Return (X, Y) of the center of cell containing provided text 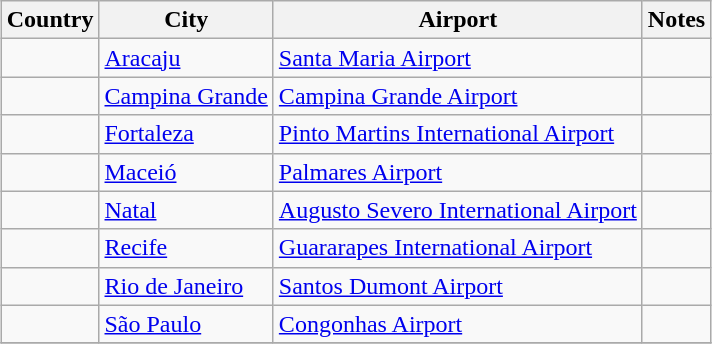
Congonhas Airport (458, 324)
Campina Grande (186, 96)
Guararapes International Airport (458, 248)
Recife (186, 248)
Airport (458, 20)
Notes (676, 20)
Campina Grande Airport (458, 96)
Country (50, 20)
Maceió (186, 172)
Fortaleza (186, 134)
Santa Maria Airport (458, 58)
Palmares Airport (458, 172)
Santos Dumont Airport (458, 286)
Natal (186, 210)
Aracaju (186, 58)
São Paulo (186, 324)
Pinto Martins International Airport (458, 134)
Rio de Janeiro (186, 286)
Augusto Severo International Airport (458, 210)
City (186, 20)
